Determine the (x, y) coordinate at the center of the cell enclosing the given text.  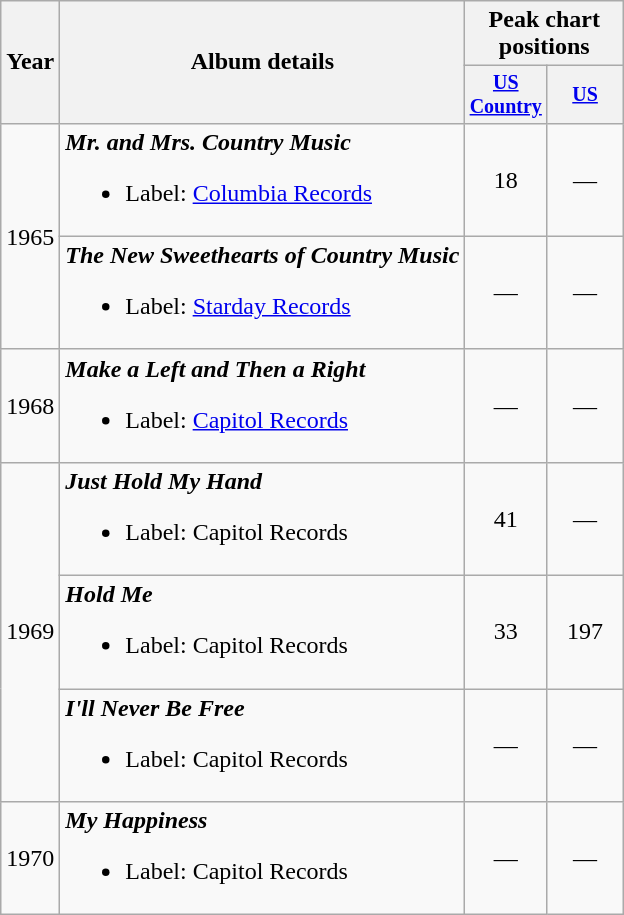
Album details (262, 62)
My HappinessLabel: Capitol Records (262, 858)
I'll Never Be FreeLabel: Capitol Records (262, 746)
197 (586, 632)
The New Sweethearts of Country MusicLabel: Starday Records (262, 292)
Just Hold My HandLabel: Capitol Records (262, 518)
33 (506, 632)
1968 (30, 406)
US (586, 94)
Make a Left and Then a RightLabel: Capitol Records (262, 406)
1969 (30, 632)
Peak chart positions (544, 34)
Hold MeLabel: Capitol Records (262, 632)
41 (506, 518)
1970 (30, 858)
Mr. and Mrs. Country MusicLabel: Columbia Records (262, 180)
Year (30, 62)
1965 (30, 236)
18 (506, 180)
US Country (506, 94)
